Identify which cell holds the provided text, then report its (x, y) central coordinate. 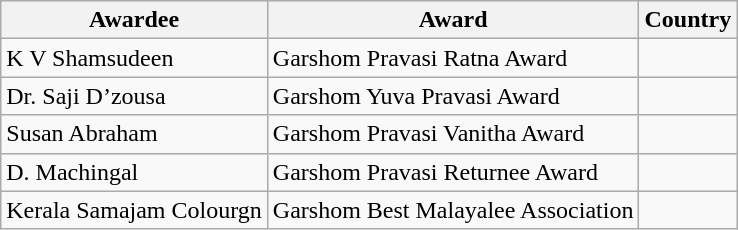
Award (453, 20)
Garshom Pravasi Vanitha Award (453, 134)
Country (688, 20)
Garshom Yuva Pravasi Award (453, 96)
Awardee (134, 20)
Garshom Pravasi Ratna Award (453, 58)
K V Shamsudeen (134, 58)
D. Machingal (134, 172)
Garshom Pravasi Returnee Award (453, 172)
Susan Abraham (134, 134)
Kerala Samajam Colourgn (134, 210)
Garshom Best Malayalee Association (453, 210)
Dr. Saji D’zousa (134, 96)
